Identify which cell holds the provided text, then report its [X, Y] central coordinate. 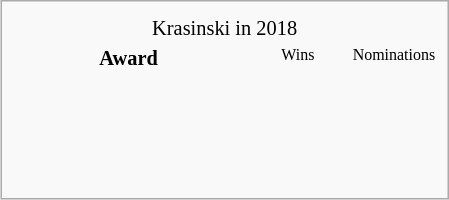
Award [129, 58]
Krasinski in 2018 [225, 28]
Nominations [394, 58]
Wins [298, 58]
